Output the (x, y) coordinate of the center of the cell containing the given text.  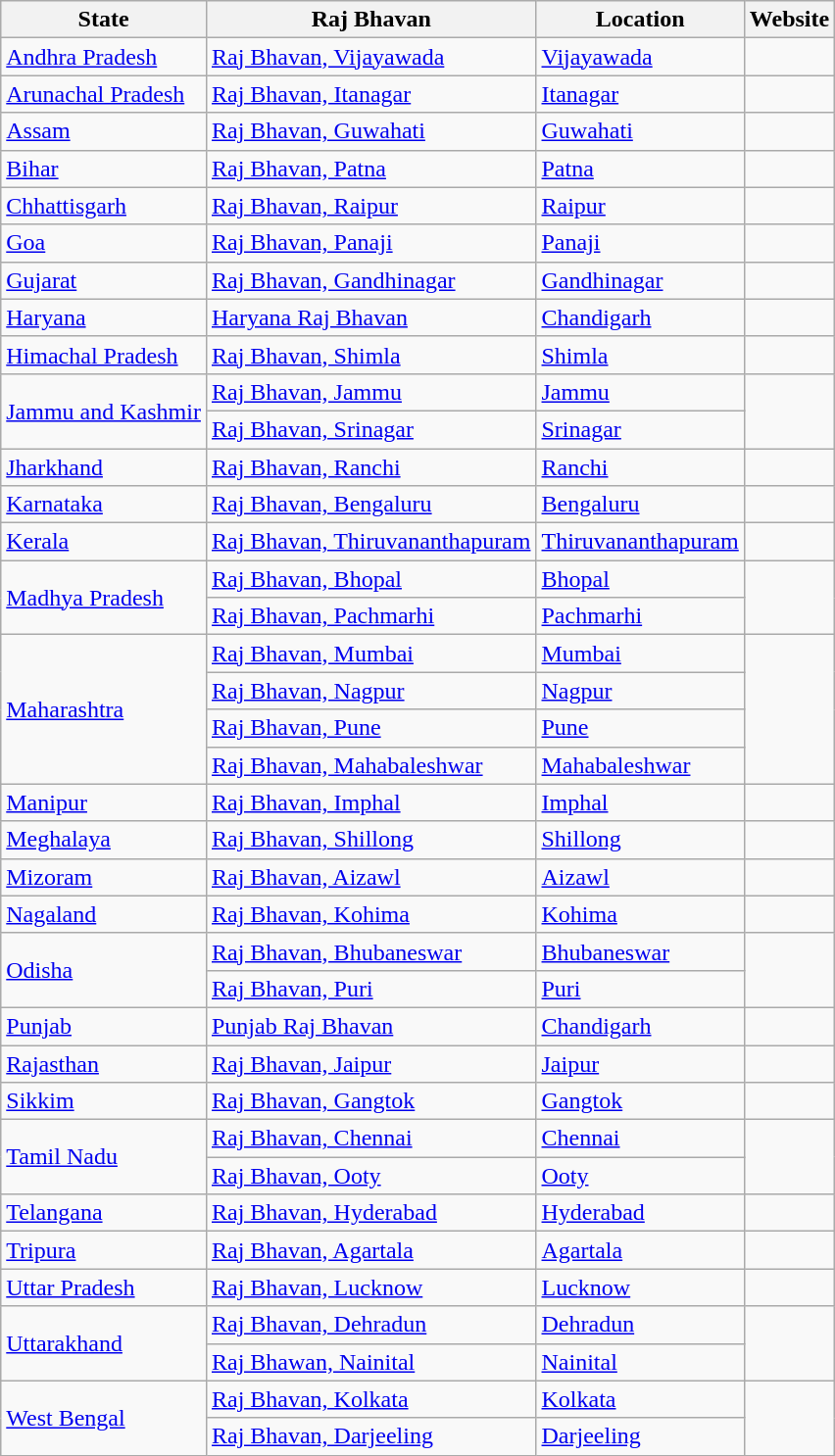
Raj Bhavan, Jammu (370, 392)
Bhubaneswar (640, 951)
Website (789, 20)
Haryana (104, 317)
State (104, 20)
Raj Bhavan, Vijayawada (370, 57)
Maharashtra (104, 709)
Jharkhand (104, 467)
Puri (640, 989)
Raj Bhavan, Darjeeling (370, 1436)
Nainital (640, 1362)
Raipur (640, 206)
Raj Bhavan, Gandhinagar (370, 280)
Raj Bhavan, Shimla (370, 355)
Punjab Raj Bhavan (370, 1026)
Meghalaya (104, 840)
Vijayawada (640, 57)
Raj Bhavan, Bengaluru (370, 505)
Sikkim (104, 1101)
Dehradun (640, 1325)
Haryana Raj Bhavan (370, 317)
Chennai (640, 1139)
Bihar (104, 169)
Location (640, 20)
Mumbai (640, 654)
Ranchi (640, 467)
Raj Bhavan, Agartala (370, 1250)
Bengaluru (640, 505)
Thiruvananthapuram (640, 542)
Hyderabad (640, 1213)
Assam (104, 131)
Patna (640, 169)
Lucknow (640, 1287)
Gujarat (104, 280)
Raj Bhavan, Kohima (370, 914)
Raj Bhavan, Chennai (370, 1139)
Raj Bhavan, Panaji (370, 243)
Rajasthan (104, 1063)
Guwahati (640, 131)
Himachal Pradesh (104, 355)
Raj Bhavan, Dehradun (370, 1325)
Raj Bhavan, Imphal (370, 802)
Telangana (104, 1213)
Raj Bhavan, Aizawl (370, 877)
Darjeeling (640, 1436)
Raj Bhavan, Bhubaneswar (370, 951)
Uttar Pradesh (104, 1287)
Chhattisgarh (104, 206)
Kohima (640, 914)
Raj Bhavan, Itanagar (370, 94)
Raj Bhavan, Pune (370, 728)
Arunachal Pradesh (104, 94)
Raj Bhavan, Bhopal (370, 579)
Jaipur (640, 1063)
Uttarakhand (104, 1343)
Odisha (104, 970)
Raj Bhavan, Gangtok (370, 1101)
Raj Bhavan, Lucknow (370, 1287)
Raj Bhavan, Nagpur (370, 691)
Srinagar (640, 429)
Raj Bhavan, Srinagar (370, 429)
Raj Bhavan, Raipur (370, 206)
Jammu (640, 392)
Raj Bhavan, Guwahati (370, 131)
Punjab (104, 1026)
Pune (640, 728)
Manipur (104, 802)
Raj Bhavan, Puri (370, 989)
Raj Bhavan, Ooty (370, 1176)
Raj Bhavan, Hyderabad (370, 1213)
Raj Bhavan, Mumbai (370, 654)
Andhra Pradesh (104, 57)
Raj Bhavan, Shillong (370, 840)
Gandhinagar (640, 280)
Itanagar (640, 94)
Nagpur (640, 691)
Goa (104, 243)
Panaji (640, 243)
Raj Bhavan, Patna (370, 169)
Aizawl (640, 877)
Shillong (640, 840)
Pachmarhi (640, 616)
Madhya Pradesh (104, 598)
Raj Bhavan, Thiruvananthapuram (370, 542)
Bhopal (640, 579)
Shimla (640, 355)
Mahabaleshwar (640, 765)
Tripura (104, 1250)
Raj Bhavan, Mahabaleshwar (370, 765)
Tamil Nadu (104, 1157)
Kolkata (640, 1399)
Mizoram (104, 877)
Raj Bhavan, Ranchi (370, 467)
West Bengal (104, 1418)
Jammu and Kashmir (104, 411)
Imphal (640, 802)
Agartala (640, 1250)
Karnataka (104, 505)
Ooty (640, 1176)
Raj Bhavan, Kolkata (370, 1399)
Kerala (104, 542)
Raj Bhavan, Jaipur (370, 1063)
Raj Bhavan (370, 20)
Raj Bhavan, Pachmarhi (370, 616)
Gangtok (640, 1101)
Nagaland (104, 914)
Raj Bhawan, Nainital (370, 1362)
